From the cell containing the given text, extract its center point as (X, Y) coordinate. 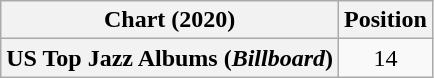
US Top Jazz Albums (Billboard) (170, 58)
Position (386, 20)
14 (386, 58)
Chart (2020) (170, 20)
